From the cell containing the given text, extract its center point as (X, Y) coordinate. 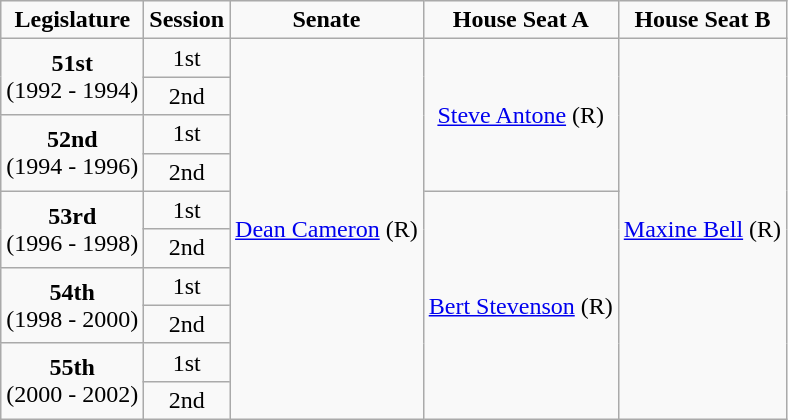
Bert Stevenson (R) (520, 305)
Senate (327, 20)
Dean Cameron (R) (327, 230)
Steve Antone (R) (520, 115)
Maxine Bell (R) (702, 230)
House Seat B (702, 20)
54th (1998 - 2000) (72, 305)
Legislature (72, 20)
Session (187, 20)
55th (2000 - 2002) (72, 381)
53rd (1996 - 1998) (72, 229)
51st (1992 - 1994) (72, 77)
52nd (1994 - 1996) (72, 153)
House Seat A (520, 20)
